Locate the cell with the specified text and output its [X, Y] center coordinate. 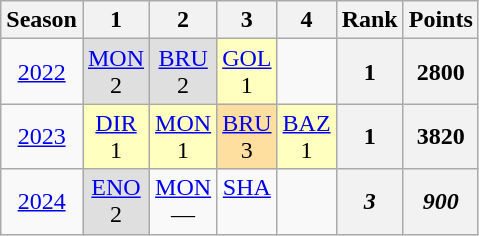
2024 [42, 202]
Rank [370, 20]
2023 [42, 136]
3820 [440, 136]
MON— [184, 202]
BRU2 [184, 72]
GOL1 [247, 72]
Points [440, 20]
DIR1 [116, 136]
BRU3 [247, 136]
2800 [440, 72]
BAZ1 [306, 136]
2 [184, 20]
Season [42, 20]
ENO2 [116, 202]
900 [440, 202]
2022 [42, 72]
MON1 [184, 136]
MON2 [116, 72]
4 [306, 20]
SHA [247, 202]
